From the cell containing the given text, extract its center point as (x, y) coordinate. 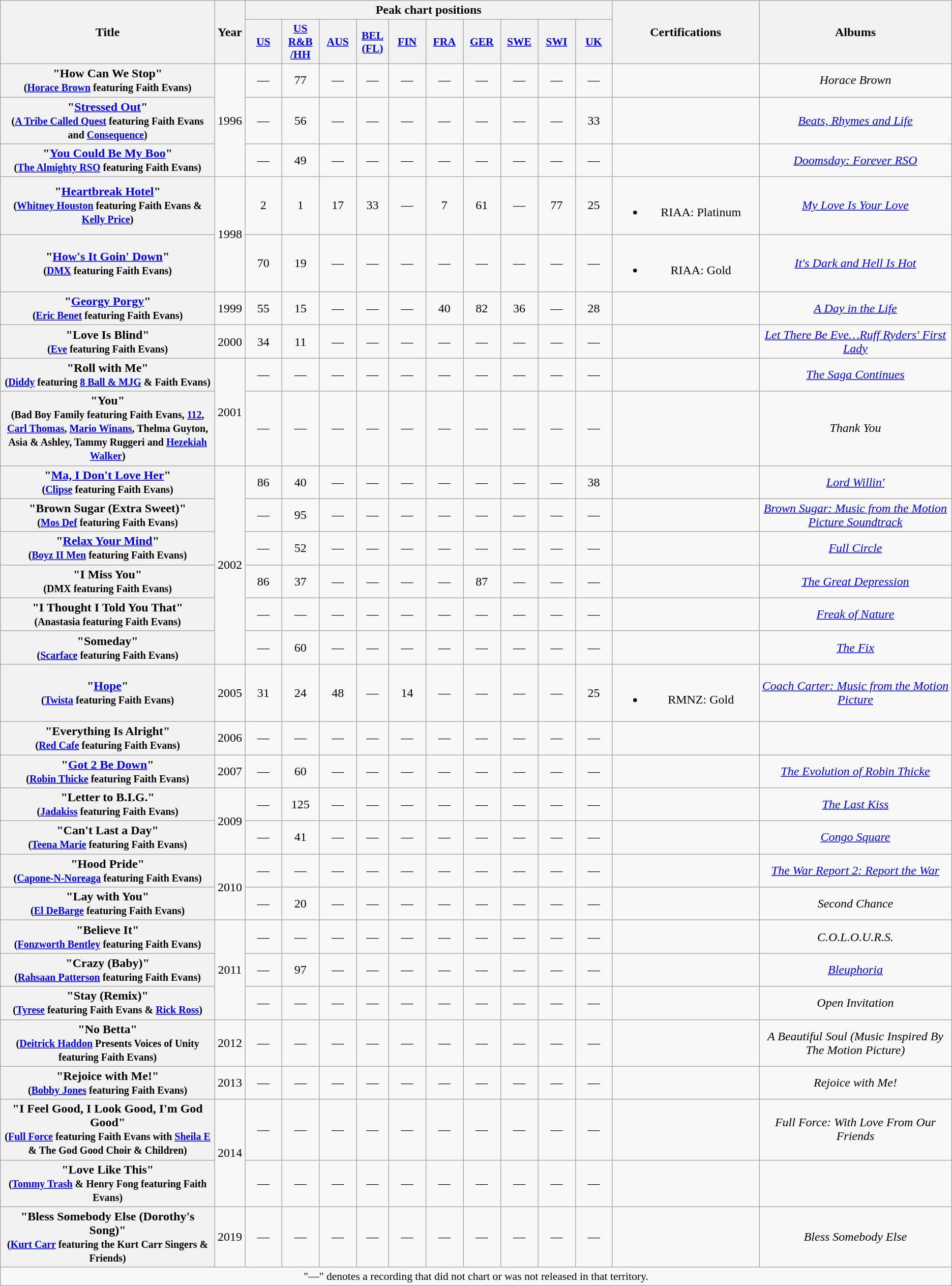
"Love Is Blind" (Eve featuring Faith Evans) (108, 342)
"—" denotes a recording that did not chart or was not released in that territory. (476, 1276)
The Great Depression (855, 581)
Beats, Rhymes and Life (855, 120)
82 (482, 308)
"Bless Somebody Else (Dorothy's Song)"(Kurt Carr featuring the Kurt Carr Singers & Friends) (108, 1237)
"Crazy (Baby)" (Rahsaan Patterson featuring Faith Evans) (108, 970)
"How Can We Stop" (Horace Brown featuring Faith Evans) (108, 80)
BEL (FL) (372, 42)
"How's It Goin' Down" (DMX featuring Faith Evans) (108, 264)
2007 (230, 771)
Certifications (686, 33)
97 (301, 970)
2006 (230, 738)
52 (301, 548)
61 (482, 206)
95 (301, 515)
Open Invitation (855, 1003)
55 (263, 308)
FIN (407, 42)
41 (301, 837)
"Someday" (Scarface featuring Faith Evans) (108, 647)
Peak chart positions (429, 10)
17 (338, 206)
"Believe It" (Fonzworth Bentley featuring Faith Evans) (108, 937)
2013 (230, 1083)
1 (301, 206)
56 (301, 120)
"Heartbreak Hotel" (Whitney Houston featuring Faith Evans & Kelly Price) (108, 206)
My Love Is Your Love (855, 206)
GER (482, 42)
SWE (519, 42)
"Stressed Out" (A Tribe Called Quest featuring Faith Evans and Consequence) (108, 120)
US (263, 42)
48 (338, 693)
Brown Sugar: Music from the Motion Picture Soundtrack (855, 515)
"I Thought I Told You That" (Anastasia featuring Faith Evans) (108, 615)
2014 (230, 1153)
"Letter to B.I.G." (Jadakiss featuring Faith Evans) (108, 805)
"Hope" (Twista featuring Faith Evans) (108, 693)
"You" (Bad Boy Family featuring Faith Evans, 112, Carl Thomas, Mario Winans, Thelma Guyton, Asia & Ashley, Tammy Ruggeri and Hezekiah Walker) (108, 428)
2012 (230, 1043)
2011 (230, 970)
1999 (230, 308)
Albums (855, 33)
Lord Willin' (855, 482)
"I Feel Good, I Look Good, I'm God Good" (Full Force featuring Faith Evans with Sheila E & The God Good Choir & Children) (108, 1129)
Rejoice with Me! (855, 1083)
70 (263, 264)
"Got 2 Be Down" (Robin Thicke featuring Faith Evans) (108, 771)
"Lay with You" (El DeBarge featuring Faith Evans) (108, 903)
The Fix (855, 647)
Freak of Nature (855, 615)
Full Circle (855, 548)
Doomsday: Forever RSO (855, 161)
UK (594, 42)
19 (301, 264)
Year (230, 33)
The Evolution of Robin Thicke (855, 771)
Full Force: With Love From Our Friends (855, 1129)
"Love Like This" (Tommy Trash & Henry Fong featuring Faith Evans) (108, 1183)
1996 (230, 120)
"Stay (Remix)" (Tyrese featuring Faith Evans & Rick Ross) (108, 1003)
"Relax Your Mind" (Boyz II Men featuring Faith Evans) (108, 548)
Coach Carter: Music from the Motion Picture (855, 693)
"Rejoice with Me!" (Bobby Jones featuring Faith Evans) (108, 1083)
2010 (230, 887)
34 (263, 342)
"Everything Is Alright" (Red Cafe featuring Faith Evans) (108, 738)
7 (444, 206)
20 (301, 903)
USR&B/HH (301, 42)
RIAA: Platinum (686, 206)
RIAA: Gold (686, 264)
Congo Square (855, 837)
2000 (230, 342)
49 (301, 161)
2005 (230, 693)
Bless Somebody Else (855, 1237)
2002 (230, 565)
Thank You (855, 428)
"Roll with Me" (Diddy featuring 8 Ball & MJG & Faith Evans) (108, 374)
AUS (338, 42)
15 (301, 308)
"You Could Be My Boo" (The Almighty RSO featuring Faith Evans) (108, 161)
"Ma, I Don't Love Her" (Clipse featuring Faith Evans) (108, 482)
SWI (556, 42)
2 (263, 206)
A Beautiful Soul (Music Inspired By The Motion Picture) (855, 1043)
Second Chance (855, 903)
38 (594, 482)
37 (301, 581)
A Day in the Life (855, 308)
24 (301, 693)
"Georgy Porgy" (Eric Benet featuring Faith Evans) (108, 308)
Title (108, 33)
125 (301, 805)
RMNZ: Gold (686, 693)
C.O.L.O.U.R.S. (855, 937)
FRA (444, 42)
The Last Kiss (855, 805)
2001 (230, 412)
Let There Be Eve…Ruff Ryders' First Lady (855, 342)
2019 (230, 1237)
36 (519, 308)
The War Report 2: Report the War (855, 871)
"Brown Sugar (Extra Sweet)" (Mos Def featuring Faith Evans) (108, 515)
"Hood Pride" (Capone-N-Noreaga featuring Faith Evans) (108, 871)
It's Dark and Hell Is Hot (855, 264)
The Saga Continues (855, 374)
Horace Brown (855, 80)
"Can't Last a Day" (Teena Marie featuring Faith Evans) (108, 837)
1998 (230, 235)
Bleuphoria (855, 970)
14 (407, 693)
"No Betta" (Deitrick Haddon Presents Voices of Unity featuring Faith Evans) (108, 1043)
87 (482, 581)
2009 (230, 821)
31 (263, 693)
11 (301, 342)
"I Miss You" (DMX featuring Faith Evans) (108, 581)
28 (594, 308)
